Search for the cell housing the specified text and yield its (x, y) center coordinate. 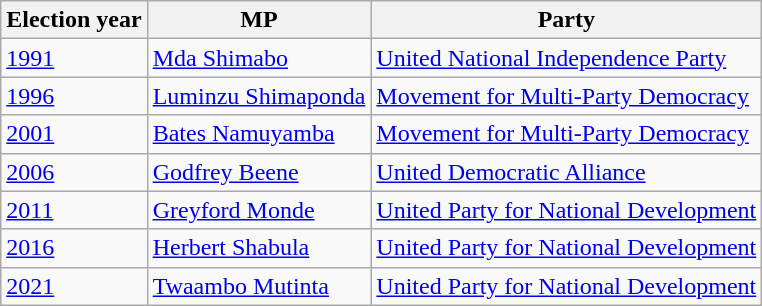
Herbert Shabula (259, 248)
United National Independence Party (566, 58)
Twaambo Mutinta (259, 286)
United Democratic Alliance (566, 172)
2011 (74, 210)
2016 (74, 248)
Godfrey Beene (259, 172)
2006 (74, 172)
2001 (74, 134)
Bates Namuyamba (259, 134)
Luminzu Shimaponda (259, 96)
Party (566, 20)
2021 (74, 286)
1996 (74, 96)
Greyford Monde (259, 210)
Election year (74, 20)
MP (259, 20)
1991 (74, 58)
Mda Shimabo (259, 58)
